Locate the cell with the specified text and output its (X, Y) center coordinate. 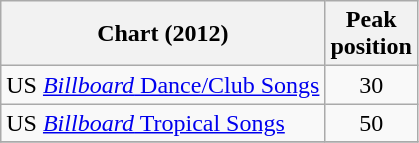
Chart (2012) (163, 34)
US Billboard Dance/Club Songs (163, 85)
50 (371, 123)
US Billboard Tropical Songs (163, 123)
Peakposition (371, 34)
30 (371, 85)
